Scan for the cell matching the given text and deliver its (X, Y) coordinate at center. 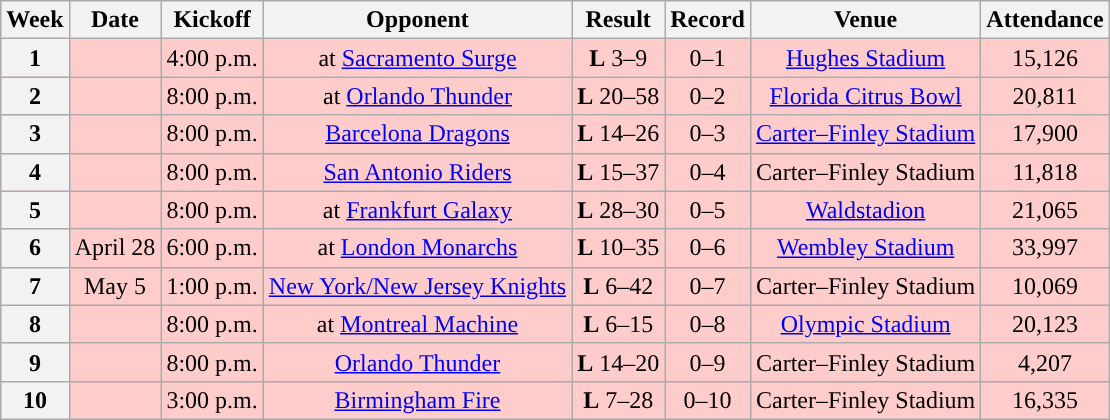
6:00 p.m. (212, 248)
Attendance (1045, 20)
Opponent (417, 20)
4 (35, 172)
Olympic Stadium (865, 324)
0–7 (708, 286)
at Montreal Machine (417, 324)
April 28 (115, 248)
0–10 (708, 400)
Hughes Stadium (865, 58)
L 7–28 (618, 400)
4,207 (1045, 362)
L 20–58 (618, 96)
3 (35, 134)
8 (35, 324)
3:00 p.m. (212, 400)
Birmingham Fire (417, 400)
Date (115, 20)
21,065 (1045, 210)
10 (35, 400)
at London Monarchs (417, 248)
May 5 (115, 286)
0–5 (708, 210)
0–2 (708, 96)
L 10–35 (618, 248)
Venue (865, 20)
5 (35, 210)
Record (708, 20)
New York/New Jersey Knights (417, 286)
20,123 (1045, 324)
L 6–15 (618, 324)
1 (35, 58)
10,069 (1045, 286)
16,335 (1045, 400)
L 3–9 (618, 58)
Barcelona Dragons (417, 134)
L 28–30 (618, 210)
L 6–42 (618, 286)
7 (35, 286)
San Antonio Riders (417, 172)
0–9 (708, 362)
4:00 p.m. (212, 58)
6 (35, 248)
Kickoff (212, 20)
Result (618, 20)
11,818 (1045, 172)
2 (35, 96)
33,997 (1045, 248)
Week (35, 20)
15,126 (1045, 58)
0–8 (708, 324)
Waldstadion (865, 210)
1:00 p.m. (212, 286)
at Frankfurt Galaxy (417, 210)
0–3 (708, 134)
0–6 (708, 248)
20,811 (1045, 96)
17,900 (1045, 134)
Florida Citrus Bowl (865, 96)
0–1 (708, 58)
L 14–20 (618, 362)
Wembley Stadium (865, 248)
at Orlando Thunder (417, 96)
at Sacramento Surge (417, 58)
9 (35, 362)
Orlando Thunder (417, 362)
0–4 (708, 172)
L 14–26 (618, 134)
L 15–37 (618, 172)
